Provide the (x, y) coordinate of the cell's center where the given text is located.  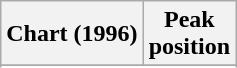
Peakposition (189, 34)
Chart (1996) (72, 34)
